From the cell containing the given text, extract its center point as [X, Y] coordinate. 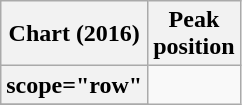
Peakposition [194, 34]
scope="row" [74, 85]
Chart (2016) [74, 34]
